Determine the [x, y] coordinate at the center of the cell enclosing the given text.  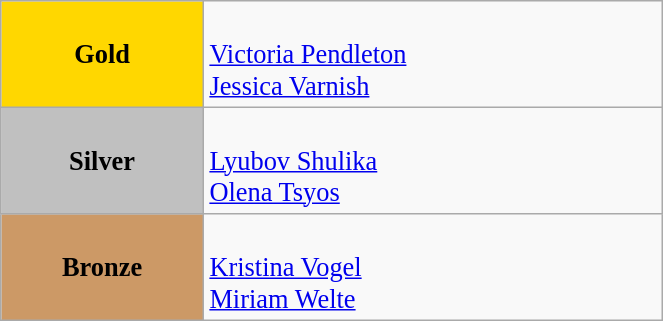
Kristina VogelMiriam Welte [432, 266]
Gold [102, 54]
Bronze [102, 266]
Victoria PendletonJessica Varnish [432, 54]
Silver [102, 160]
Lyubov ShulikaOlena Tsyos [432, 160]
